Find where the given text appears and provide that cell's center as [X, Y] coordinate. 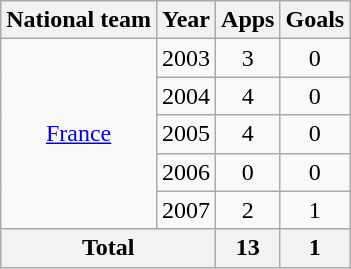
France [79, 134]
2007 [186, 210]
Goals [315, 20]
Year [186, 20]
2006 [186, 172]
2 [248, 210]
2004 [186, 96]
Apps [248, 20]
3 [248, 58]
Total [108, 248]
2003 [186, 58]
13 [248, 248]
National team [79, 20]
2005 [186, 134]
